Extract the (X, Y) coordinate from the center of the cell holding the provided text.  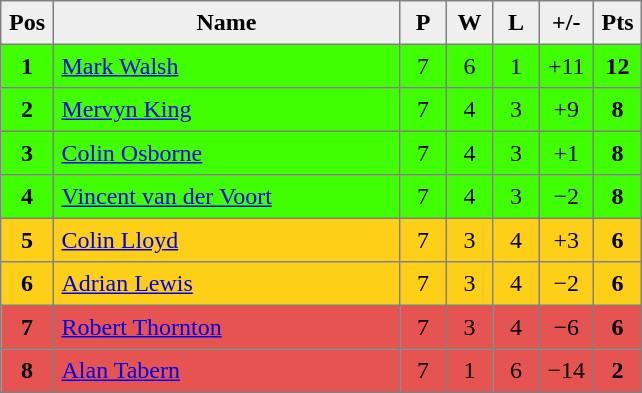
Mark Walsh (226, 66)
+3 (566, 240)
+9 (566, 110)
P (423, 23)
W (469, 23)
12 (617, 66)
Vincent van der Voort (226, 197)
−14 (566, 371)
+1 (566, 153)
Pts (617, 23)
Name (226, 23)
Colin Osborne (226, 153)
Mervyn King (226, 110)
+/- (566, 23)
−6 (566, 327)
Alan Tabern (226, 371)
+11 (566, 66)
Robert Thornton (226, 327)
L (516, 23)
5 (27, 240)
Adrian Lewis (226, 284)
Pos (27, 23)
Colin Lloyd (226, 240)
